Find where the given text appears and provide that cell's center as [X, Y] coordinate. 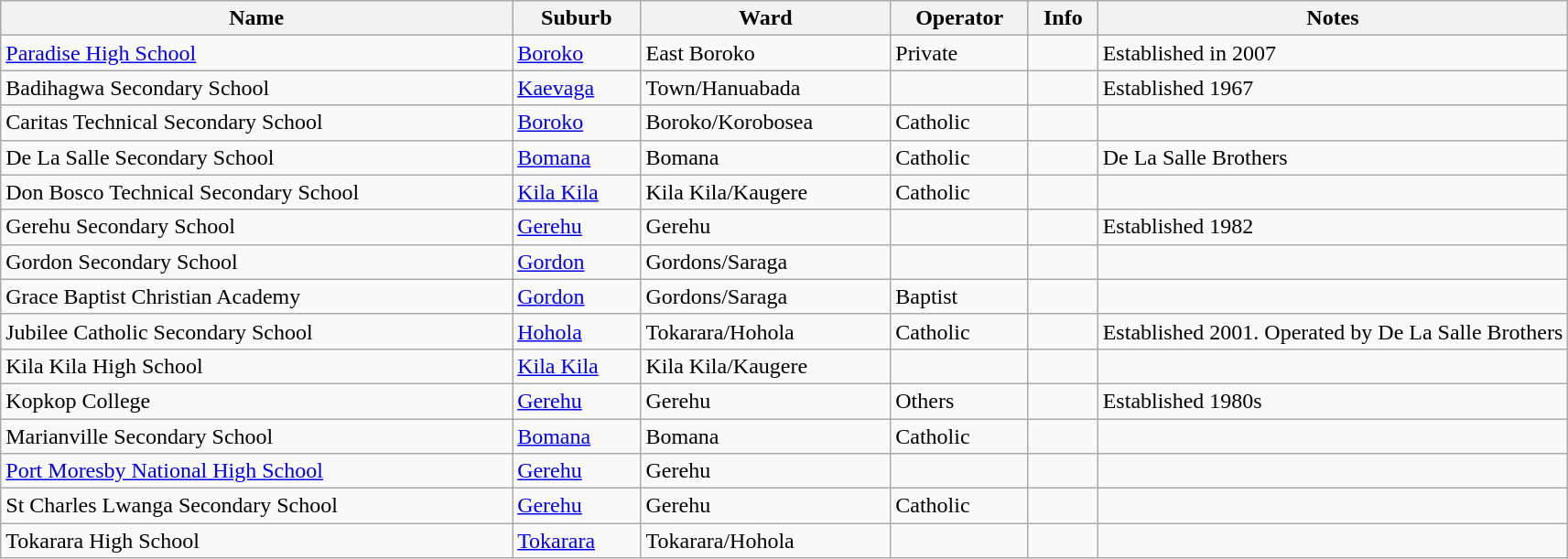
Baptist [959, 296]
Gerehu Secondary School [256, 227]
St Charles Lwanga Secondary School [256, 506]
Operator [959, 18]
Caritas Technical Secondary School [256, 123]
De La Salle Secondary School [256, 157]
Tokarara High School [256, 541]
Ward [765, 18]
Kaevaga [577, 88]
Port Moresby National High School [256, 471]
Gordon Secondary School [256, 262]
Established 1980s [1333, 401]
Marianville Secondary School [256, 436]
Others [959, 401]
Hohola [577, 331]
Name [256, 18]
Private [959, 53]
Grace Baptist Christian Academy [256, 296]
Boroko/Korobosea [765, 123]
Kila Kila High School [256, 366]
East Boroko [765, 53]
Established in 2007 [1333, 53]
Paradise High School [256, 53]
De La Salle Brothers [1333, 157]
Don Bosco Technical Secondary School [256, 192]
Town/Hanuabada [765, 88]
Established 1982 [1333, 227]
Notes [1333, 18]
Suburb [577, 18]
Kopkop College [256, 401]
Badihagwa Secondary School [256, 88]
Established 1967 [1333, 88]
Tokarara [577, 541]
Established 2001. Operated by De La Salle Brothers [1333, 331]
Info [1063, 18]
Jubilee Catholic Secondary School [256, 331]
